Determine the [X, Y] coordinate at the center of the cell enclosing the given text.  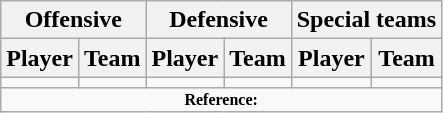
Offensive [74, 20]
Defensive [218, 20]
Reference: [222, 100]
Special teams [366, 20]
